Identify which cell holds the provided text, then report its (X, Y) central coordinate. 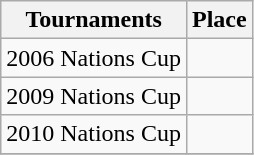
Tournaments (94, 20)
2009 Nations Cup (94, 96)
Place (219, 20)
2010 Nations Cup (94, 134)
2006 Nations Cup (94, 58)
